Locate the cell with the specified text and output its (x, y) center coordinate. 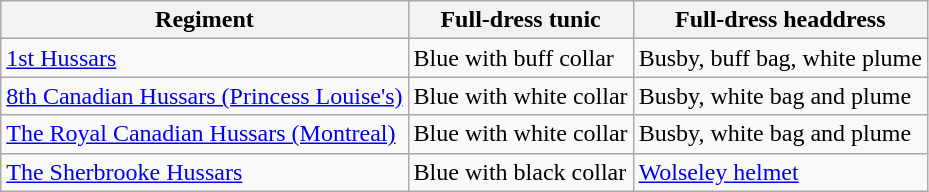
Full-dress tunic (520, 20)
Full-dress headdress (780, 20)
Busby, buff bag, white plume (780, 58)
Wolseley helmet (780, 172)
1st Hussars (204, 58)
The Sherbrooke Hussars (204, 172)
Regiment (204, 20)
Blue with buff collar (520, 58)
The Royal Canadian Hussars (Montreal) (204, 134)
8th Canadian Hussars (Princess Louise's) (204, 96)
Blue with black collar (520, 172)
